Provide the (x, y) coordinate of the cell's center where the given text is located.  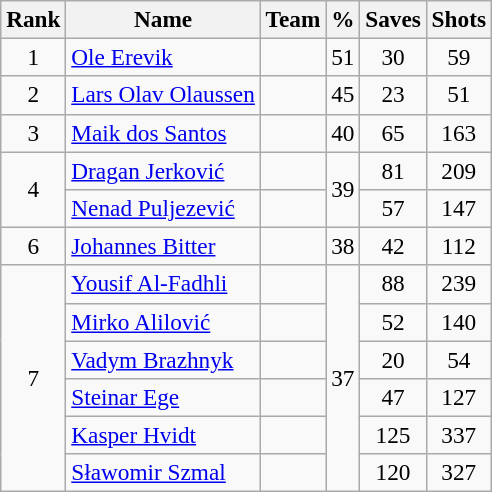
209 (458, 170)
112 (458, 246)
Johannes Bitter (163, 246)
Mirko Alilović (163, 322)
1 (34, 57)
57 (393, 208)
20 (393, 359)
88 (393, 284)
Rank (34, 19)
Name (163, 19)
Ole Erevik (163, 57)
140 (458, 322)
Steinar Ege (163, 397)
147 (458, 208)
39 (343, 189)
30 (393, 57)
Kasper Hvidt (163, 435)
81 (393, 170)
38 (343, 246)
4 (34, 189)
40 (343, 133)
163 (458, 133)
7 (34, 378)
Vadym Brazhnyk (163, 359)
2 (34, 95)
52 (393, 322)
125 (393, 435)
3 (34, 133)
Nenad Puljezević (163, 208)
327 (458, 473)
37 (343, 378)
47 (393, 397)
42 (393, 246)
239 (458, 284)
Maik dos Santos (163, 133)
Saves (393, 19)
Team (293, 19)
59 (458, 57)
6 (34, 246)
Shots (458, 19)
54 (458, 359)
23 (393, 95)
Yousif Al-Fadhli (163, 284)
127 (458, 397)
Lars Olav Olaussen (163, 95)
120 (393, 473)
337 (458, 435)
Sławomir Szmal (163, 473)
Dragan Jerković (163, 170)
% (343, 19)
45 (343, 95)
65 (393, 133)
